Scan for the cell matching the given text and deliver its (x, y) coordinate at center. 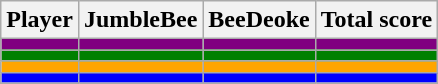
JumbleBee (140, 20)
BeeDeoke (259, 20)
Player (40, 20)
Total score (376, 20)
